From the cell containing the given text, extract its center point as (x, y) coordinate. 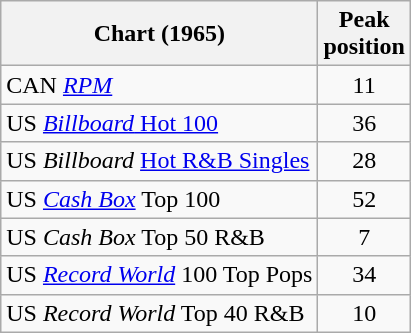
US Billboard Hot R&B Singles (160, 161)
11 (364, 85)
US Cash Box Top 100 (160, 199)
36 (364, 123)
28 (364, 161)
US Billboard Hot 100 (160, 123)
52 (364, 199)
US Record World 100 Top Pops (160, 275)
34 (364, 275)
Peakposition (364, 34)
US Cash Box Top 50 R&B (160, 237)
10 (364, 313)
US Record World Top 40 R&B (160, 313)
Chart (1965) (160, 34)
7 (364, 237)
CAN RPM (160, 85)
